From the cell containing the given text, extract its center point as [X, Y] coordinate. 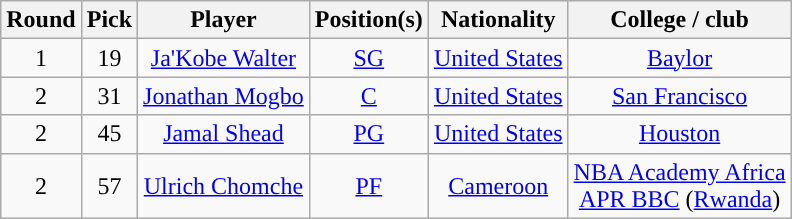
C [368, 96]
Ulrich Chomche [224, 186]
NBA Academy AfricaAPR BBC (Rwanda) [680, 186]
19 [109, 58]
31 [109, 96]
PF [368, 186]
Round [41, 20]
1 [41, 58]
Nationality [498, 20]
Ja'Kobe Walter [224, 58]
Cameroon [498, 186]
Jonathan Mogbo [224, 96]
Baylor [680, 58]
PG [368, 134]
San Francisco [680, 96]
Player [224, 20]
SG [368, 58]
57 [109, 186]
Position(s) [368, 20]
Houston [680, 134]
College / club [680, 20]
Pick [109, 20]
Jamal Shead [224, 134]
45 [109, 134]
